Return (x, y) of the center of cell containing provided text 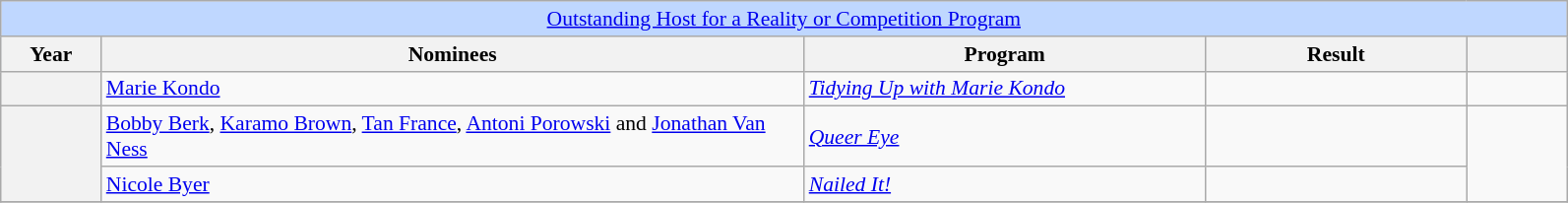
Year (51, 54)
Marie Kondo (453, 89)
Nailed It! (1005, 184)
Program (1005, 54)
Nicole Byer (453, 184)
Result (1337, 54)
Tidying Up with Marie Kondo (1005, 89)
Outstanding Host for a Reality or Competition Program (784, 19)
Nominees (453, 54)
Bobby Berk, Karamo Brown, Tan France, Antoni Porowski and Jonathan Van Ness (453, 136)
Queer Eye (1005, 136)
